Provide the (X, Y) coordinate of the cell's center where the given text is located.  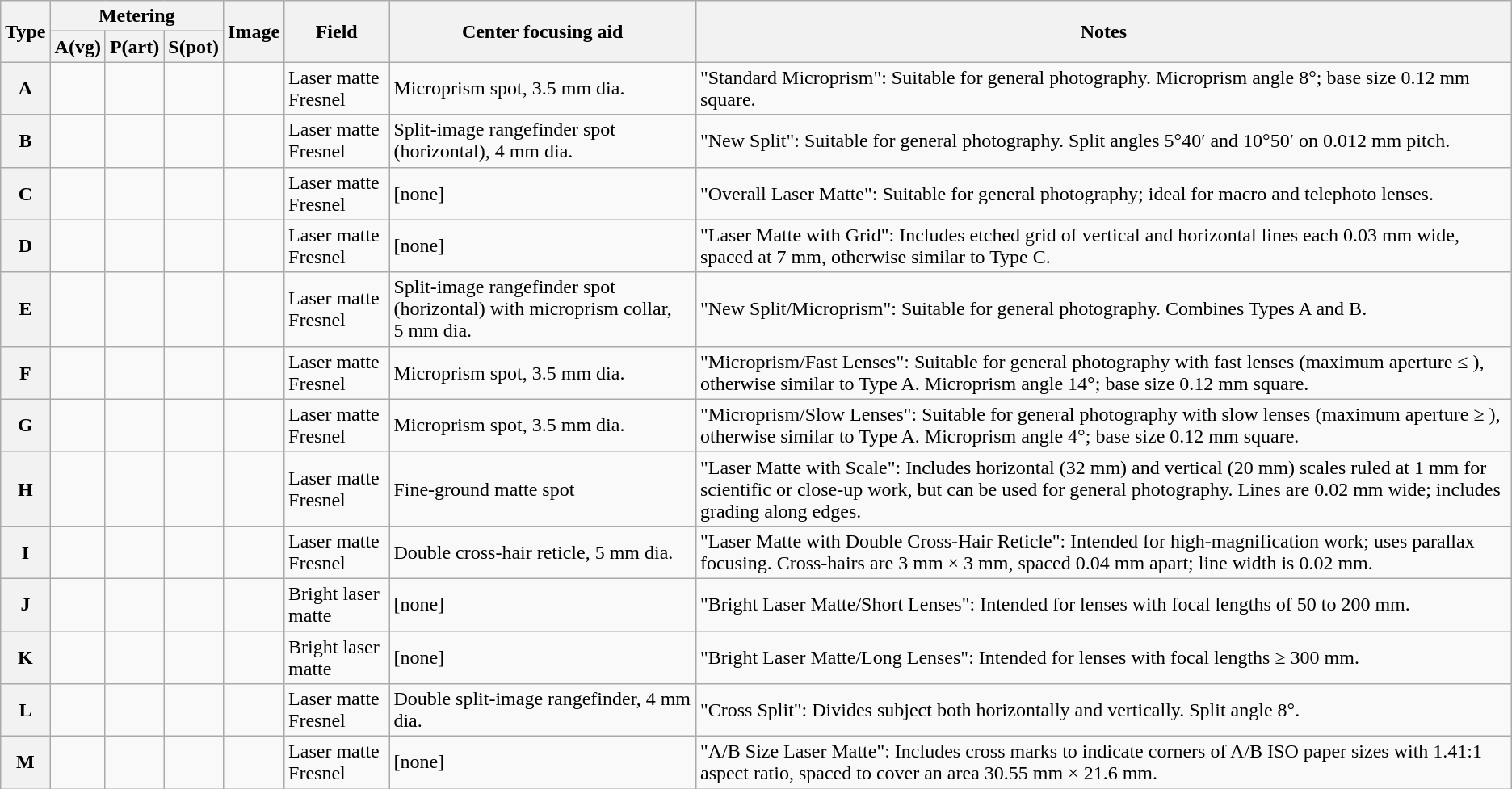
"New Split/Microprism": Suitable for general photography. Combines Types A and B. (1103, 309)
A(vg) (78, 47)
E (26, 309)
Metering (136, 16)
"Standard Microprism": Suitable for general photography. Microprism angle 8°; base size 0.12 mm square. (1103, 89)
"Bright Laser Matte/Short Lenses": Intended for lenses with focal lengths of 50 to 200 mm. (1103, 604)
"Bright Laser Matte/Long Lenses": Intended for lenses with focal lengths ≥ 300 mm. (1103, 657)
Type (26, 31)
Fine-ground matte spot (543, 489)
H (26, 489)
M (26, 762)
B (26, 141)
"Overall Laser Matte": Suitable for general photography; ideal for macro and telephoto lenses. (1103, 194)
Notes (1103, 31)
I (26, 552)
Center focusing aid (543, 31)
G (26, 425)
C (26, 194)
Split-image rangefinder spot (horizontal), 4 mm dia. (543, 141)
Image (254, 31)
K (26, 657)
"Laser Matte with Grid": Includes etched grid of vertical and horizontal lines each 0.03 mm wide, spaced at 7 mm, otherwise similar to Type C. (1103, 246)
D (26, 246)
A (26, 89)
S(pot) (194, 47)
Double cross-hair reticle, 5 mm dia. (543, 552)
L (26, 711)
Split-image rangefinder spot (horizontal) with microprism collar, 5 mm dia. (543, 309)
P(art) (134, 47)
Double split-image rangefinder, 4 mm dia. (543, 711)
J (26, 604)
F (26, 373)
Field (337, 31)
"New Split": Suitable for general photography. Split angles 5°40′ and 10°50′ on 0.012 mm pitch. (1103, 141)
"Cross Split": Divides subject both horizontally and vertically. Split angle 8°. (1103, 711)
